Find where the given text appears and provide that cell's center as [X, Y] coordinate. 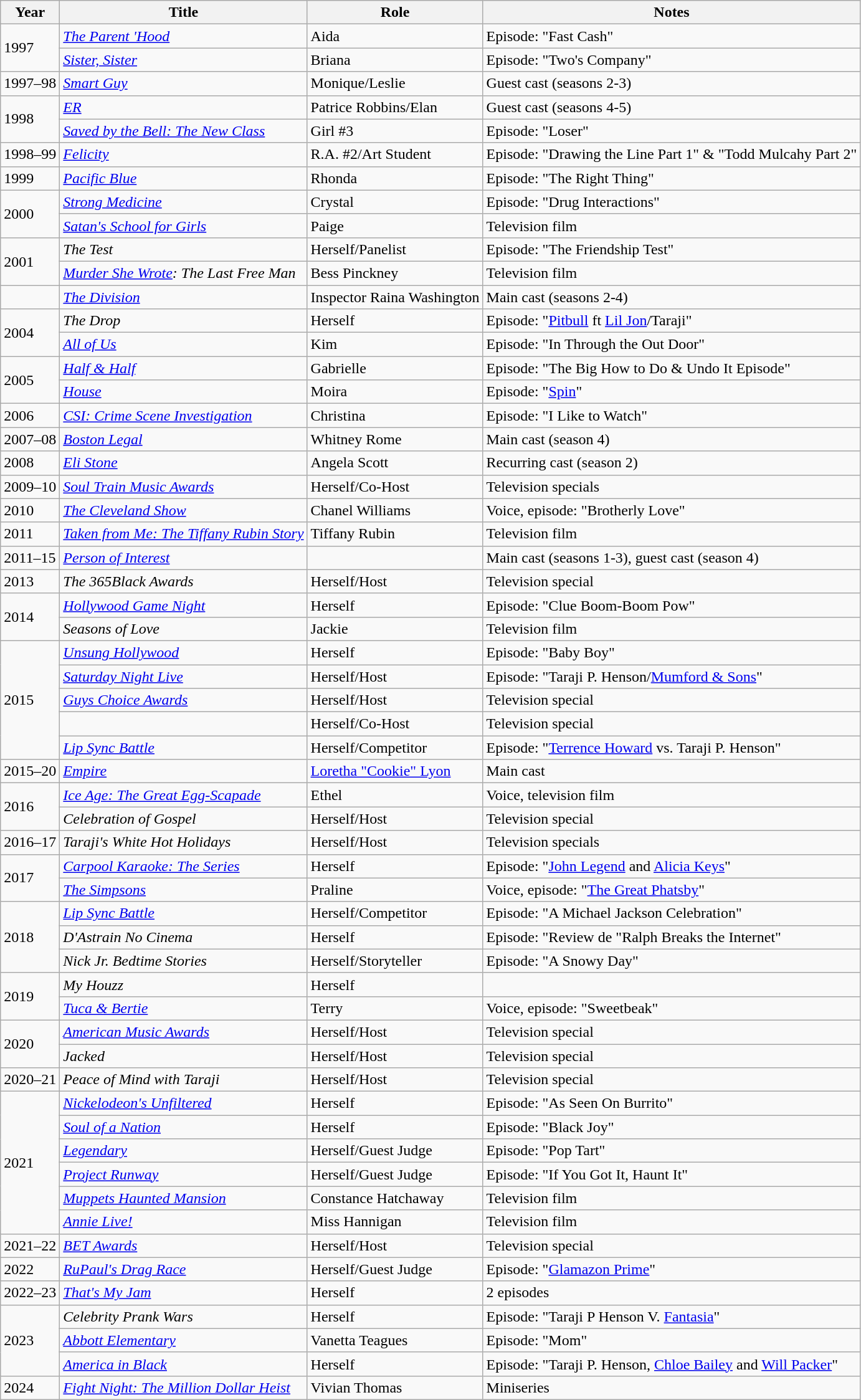
2022 [30, 1269]
Guest cast (seasons 2-3) [672, 83]
The Cleveland Show [183, 510]
1998 [30, 119]
2016–17 [30, 842]
2024 [30, 1388]
Episode: "Pop Tart" [672, 1151]
Annie Live! [183, 1222]
Notes [672, 12]
D'Astrain No Cinema [183, 937]
Angela Scott [395, 463]
Nickelodeon's Unfiltered [183, 1103]
Main cast (season 4) [672, 439]
Christina [395, 416]
Episode: "Pitbull ft Lil Jon/Taraji" [672, 321]
Voice, episode: "The Great Phatsby" [672, 890]
Kim [395, 345]
Unsung Hollywood [183, 652]
Episode: "Drug Interactions" [672, 202]
Muppets Haunted Mansion [183, 1198]
Ethel [395, 795]
That's My Jam [183, 1293]
Episode: "John Legend and Alicia Keys" [672, 866]
The Simpsons [183, 890]
1999 [30, 178]
Peace of Mind with Taraji [183, 1080]
2018 [30, 937]
Episode: "Spin" [672, 392]
2011–15 [30, 558]
Guys Choice Awards [183, 700]
Episode: "In Through the Out Door" [672, 345]
My Houzz [183, 984]
2020 [30, 1044]
2013 [30, 581]
Main cast (seasons 2-4) [672, 297]
Role [395, 12]
Constance Hatchaway [395, 1198]
Recurring cast (season 2) [672, 463]
Rhonda [395, 178]
Episode: "The Big How to Do & Undo It Episode" [672, 368]
2023 [30, 1340]
The Parent 'Hood [183, 36]
Gabrielle [395, 368]
Miniseries [672, 1388]
Bess Pinckney [395, 273]
Loretha "Cookie" Lyon [395, 771]
Crystal [395, 202]
Pacific Blue [183, 178]
2 episodes [672, 1293]
Chanel Williams [395, 510]
Year [30, 12]
Episode: "Mom" [672, 1340]
Abbott Elementary [183, 1340]
Sister, Sister [183, 60]
Miss Hannigan [395, 1222]
Voice, television film [672, 795]
CSI: Crime Scene Investigation [183, 416]
BET Awards [183, 1245]
Celebration of Gospel [183, 819]
Jacked [183, 1056]
The 365Black Awards [183, 581]
1997–98 [30, 83]
Episode: "Two's Company" [672, 60]
Episode: "The Right Thing" [672, 178]
Title [183, 12]
Herself/Storyteller [395, 961]
Whitney Rome [395, 439]
2006 [30, 416]
Episode: "As Seen On Burrito" [672, 1103]
Episode: "A Snowy Day" [672, 961]
R.A. #2/Art Student [395, 155]
Boston Legal [183, 439]
Episode: "Taraji P. Henson, Chloe Bailey and Will Packer" [672, 1364]
Inspector Raina Washington [395, 297]
2009–10 [30, 487]
Eli Stone [183, 463]
2020–21 [30, 1080]
Main cast [672, 771]
Aida [395, 36]
1997 [30, 48]
Saturday Night Live [183, 676]
Herself/Panelist [395, 249]
Strong Medicine [183, 202]
Episode: "If You Got It, Haunt It" [672, 1174]
2011 [30, 534]
Moira [395, 392]
2005 [30, 380]
Tiffany Rubin [395, 534]
2022–23 [30, 1293]
Ice Age: The Great Egg-Scapade [183, 795]
Briana [395, 60]
Voice, episode: "Brotherly Love" [672, 510]
Half & Half [183, 368]
Paige [395, 226]
Voice, episode: "Sweetbeak" [672, 1008]
Taken from Me: The Tiffany Rubin Story [183, 534]
Episode: "Drawing the Line Part 1" & "Todd Mulcahy Part 2" [672, 155]
Satan's School for Girls [183, 226]
2021–22 [30, 1245]
The Division [183, 297]
Episode: "Review de "Ralph Breaks the Internet" [672, 937]
2004 [30, 333]
Hollywood Game Night [183, 605]
2010 [30, 510]
Project Runway [183, 1174]
2019 [30, 996]
Taraji's White Hot Holidays [183, 842]
Praline [395, 890]
2015–20 [30, 771]
2000 [30, 214]
Saved by the Bell: The New Class [183, 131]
Guest cast (seasons 4-5) [672, 107]
Episode: "Terrence Howard vs. Taraji P. Henson" [672, 748]
Carpool Karaoke: The Series [183, 866]
ER [183, 107]
Celebrity Prank Wars [183, 1317]
Terry [395, 1008]
Jackie [395, 629]
Monique/Leslie [395, 83]
2017 [30, 878]
Vanetta Teagues [395, 1340]
Patrice Robbins/Elan [395, 107]
House [183, 392]
Main cast (seasons 1-3), guest cast (season 4) [672, 558]
Fight Night: The Million Dollar Heist [183, 1388]
2008 [30, 463]
All of Us [183, 345]
Episode: "The Friendship Test" [672, 249]
Episode: "Fast Cash" [672, 36]
Episode: "Loser" [672, 131]
2001 [30, 261]
Episode: "Baby Boy" [672, 652]
RuPaul's Drag Race [183, 1269]
Soul of a Nation [183, 1127]
Vivian Thomas [395, 1388]
Murder She Wrote: The Last Free Man [183, 273]
Felicity [183, 155]
2021 [30, 1163]
Smart Guy [183, 83]
Person of Interest [183, 558]
Episode: "Glamazon Prime" [672, 1269]
Episode: "Black Joy" [672, 1127]
Episode: "Taraji P Henson V. Fantasia" [672, 1317]
Episode: "A Michael Jackson Celebration" [672, 913]
Nick Jr. Bedtime Stories [183, 961]
2015 [30, 700]
The Drop [183, 321]
America in Black [183, 1364]
Tuca & Bertie [183, 1008]
Girl #3 [395, 131]
2007–08 [30, 439]
Episode: "Taraji P. Henson/Mumford & Sons" [672, 676]
Empire [183, 771]
Episode: "I Like to Watch" [672, 416]
Episode: "Clue Boom-Boom Pow" [672, 605]
American Music Awards [183, 1032]
The Test [183, 249]
2016 [30, 807]
1998–99 [30, 155]
Soul Train Music Awards [183, 487]
2014 [30, 617]
Seasons of Love [183, 629]
Legendary [183, 1151]
